Determine the (X, Y) coordinate at the center of the cell enclosing the given text.  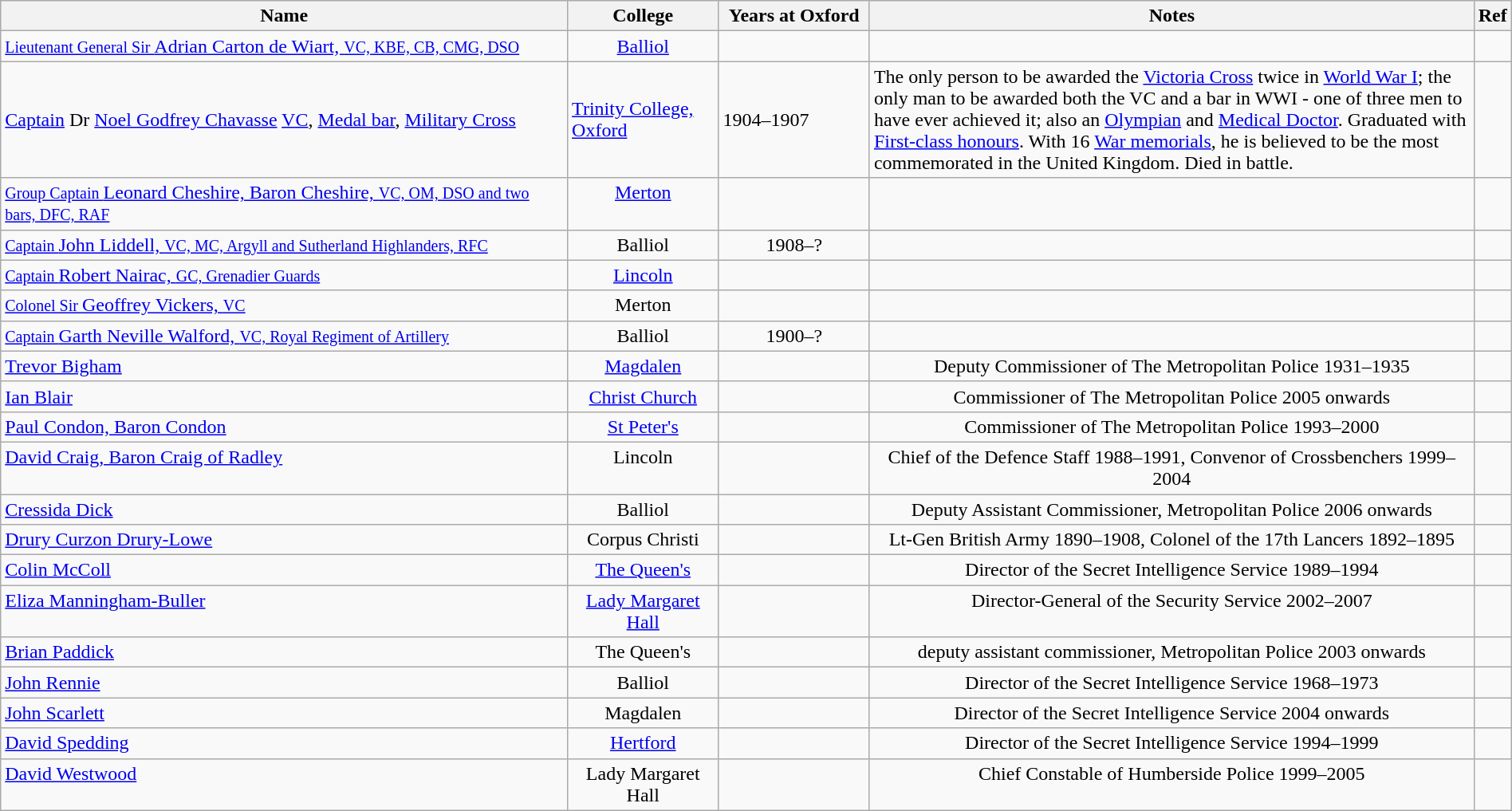
1900–? (794, 336)
Ref (1493, 16)
Director-General of the Security Service 2002–2007 (1171, 611)
Trinity College, Oxford (643, 120)
College (643, 16)
Hertford (643, 743)
David Craig, Baron Craig of Radley (284, 467)
Paul Condon, Baron Condon (284, 427)
Director of the Secret Intelligence Service 2004 onwards (1171, 713)
Director of the Secret Intelligence Service 1968–1973 (1171, 683)
Captain Robert Nairac, GC, Grenadier Guards (284, 275)
Chief of the Defence Staff 1988–1991, Convenor of Crossbenchers 1999–2004 (1171, 467)
Corpus Christi (643, 540)
Group Captain Leonard Cheshire, Baron Cheshire, VC, OM, DSO and two bars, DFC, RAF (284, 204)
St Peter's (643, 427)
Christ Church (643, 396)
David Westwood (284, 785)
1908–? (794, 245)
Colin McColl (284, 570)
Years at Oxford (794, 16)
Cressida Dick (284, 510)
Deputy Commissioner of The Metropolitan Police 1931–1935 (1171, 366)
Name (284, 16)
Captain Garth Neville Walford, VC, Royal Regiment of Artillery (284, 336)
Eliza Manningham-Buller (284, 611)
Trevor Bigham (284, 366)
Deputy Assistant Commissioner, Metropolitan Police 2006 onwards (1171, 510)
Notes (1171, 16)
Captain Dr Noel Godfrey Chavasse VC, Medal bar, Military Cross (284, 120)
Lt-Gen British Army 1890–1908, Colonel of the 17th Lancers 1892–1895 (1171, 540)
Ian Blair (284, 396)
Colonel Sir Geoffrey Vickers, VC (284, 305)
Commissioner of The Metropolitan Police 1993–2000 (1171, 427)
David Spedding (284, 743)
Chief Constable of Humberside Police 1999–2005 (1171, 785)
Director of the Secret Intelligence Service 1994–1999 (1171, 743)
Brian Paddick (284, 652)
Director of the Secret Intelligence Service 1989–1994 (1171, 570)
John Scarlett (284, 713)
Commissioner of The Metropolitan Police 2005 onwards (1171, 396)
deputy assistant commissioner, Metropolitan Police 2003 onwards (1171, 652)
Lieutenant General Sir Adrian Carton de Wiart, VC, KBE, CB, CMG, DSO (284, 46)
John Rennie (284, 683)
Captain John Liddell, VC, MC, Argyll and Sutherland Highlanders, RFC (284, 245)
Drury Curzon Drury-Lowe (284, 540)
1904–1907 (794, 120)
